Locate the cell with the specified text and output its (x, y) center coordinate. 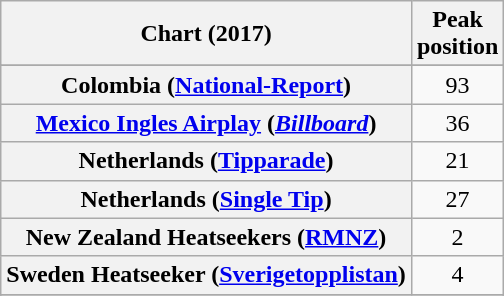
27 (457, 199)
Peakposition (457, 34)
New Zealand Heatseekers (RMNZ) (206, 237)
36 (457, 123)
Colombia (National-Report) (206, 85)
2 (457, 237)
Sweden Heatseeker (Sverigetopplistan) (206, 275)
Mexico Ingles Airplay (Billboard) (206, 123)
Chart (2017) (206, 34)
Netherlands (Single Tip) (206, 199)
4 (457, 275)
21 (457, 161)
93 (457, 85)
Netherlands (Tipparade) (206, 161)
